Pinpoint the cell where the given text exists, returning its [X, Y] midpoint coordinate. 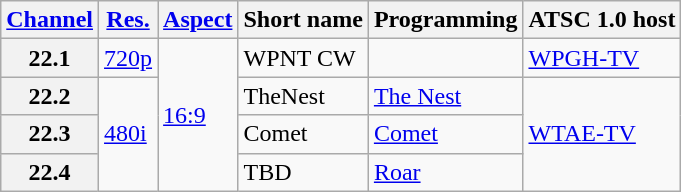
480i [128, 134]
Short name [303, 20]
22.2 [50, 96]
Channel [50, 20]
ATSC 1.0 host [602, 20]
22.4 [50, 172]
TBD [303, 172]
Res. [128, 20]
TheNest [303, 96]
22.3 [50, 134]
16:9 [198, 115]
The Nest [446, 96]
22.1 [50, 58]
WPGH-TV [602, 58]
WPNT CW [303, 58]
WTAE-TV [602, 134]
Aspect [198, 20]
Roar [446, 172]
720p [128, 58]
Programming [446, 20]
